Identify which cell holds the provided text, then report its [X, Y] central coordinate. 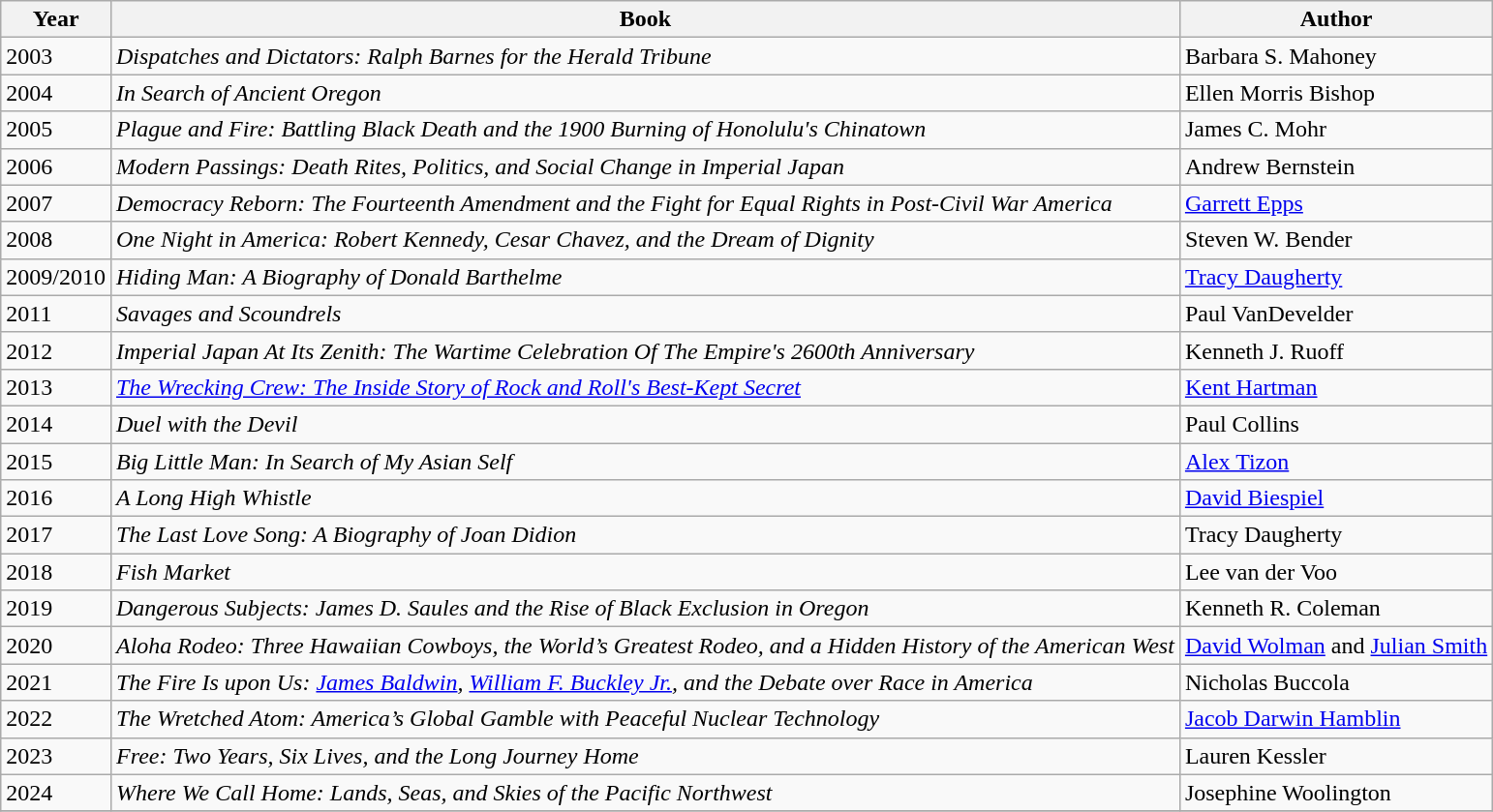
Jacob Darwin Hamblin [1336, 719]
Modern Passings: Death Rites, Politics, and Social Change in Imperial Japan [645, 166]
Year [56, 19]
2021 [56, 682]
Author [1336, 19]
Hiding Man: A Biography of Donald Barthelme [645, 277]
Dispatches and Dictators: Ralph Barnes for the Herald Tribune [645, 56]
The Last Love Song: A Biography of Joan Didion [645, 535]
Dangerous Subjects: James D. Saules and the Rise of Black Exclusion in Oregon [645, 609]
Kenneth J. Ruoff [1336, 350]
2007 [56, 203]
Aloha Rodeo: Three Hawaiian Cowboys, the World’s Greatest Rodeo, and a Hidden History of the American West [645, 646]
Book [645, 19]
2012 [56, 350]
James C. Mohr [1336, 130]
Nicholas Buccola [1336, 682]
Josephine Woolington [1336, 793]
Fish Market [645, 572]
The Wretched Atom: America’s Global Gamble with Peaceful Nuclear Technology [645, 719]
Savages and Scoundrels [645, 314]
Barbara S. Mahoney [1336, 56]
Paul VanDevelder [1336, 314]
The Wrecking Crew: The Inside Story of Rock and Roll's Best-Kept Secret [645, 387]
Imperial Japan At Its Zenith: The Wartime Celebration Of The Empire's 2600th Anniversary [645, 350]
In Search of Ancient Oregon [645, 93]
2022 [56, 719]
Democracy Reborn: The Fourteenth Amendment and the Fight for Equal Rights in Post-Civil War America [645, 203]
2020 [56, 646]
2011 [56, 314]
David Biespiel [1336, 498]
A Long High Whistle [645, 498]
Alex Tizon [1336, 462]
Duel with the Devil [645, 424]
2016 [56, 498]
Lee van der Voo [1336, 572]
2024 [56, 793]
Kent Hartman [1336, 387]
The Fire Is upon Us: James Baldwin, William F. Buckley Jr., and the Debate over Race in America [645, 682]
Ellen Morris Bishop [1336, 93]
2003 [56, 56]
Plague and Fire: Battling Black Death and the 1900 Burning of Honolulu's Chinatown [645, 130]
Steven W. Bender [1336, 240]
Where We Call Home: Lands, Seas, and Skies of the Pacific Northwest [645, 793]
Andrew Bernstein [1336, 166]
2023 [56, 756]
2015 [56, 462]
Big Little Man: In Search of My Asian Self [645, 462]
2017 [56, 535]
Garrett Epps [1336, 203]
Free: Two Years, Six Lives, and the Long Journey Home [645, 756]
2006 [56, 166]
2019 [56, 609]
2005 [56, 130]
One Night in America: Robert Kennedy, Cesar Chavez, and the Dream of Dignity [645, 240]
2008 [56, 240]
David Wolman and Julian Smith [1336, 646]
Paul Collins [1336, 424]
2018 [56, 572]
2009/2010 [56, 277]
2013 [56, 387]
Kenneth R. Coleman [1336, 609]
2004 [56, 93]
2014 [56, 424]
Lauren Kessler [1336, 756]
